Scan for the cell matching the given text and deliver its (x, y) coordinate at center. 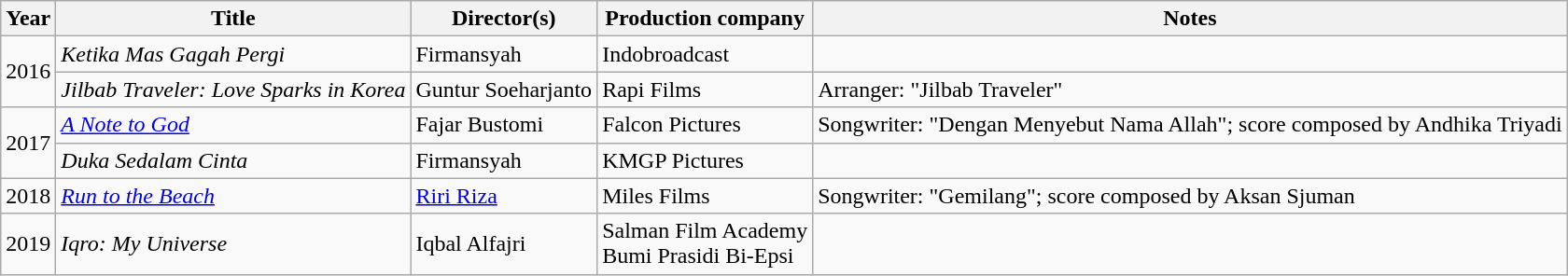
Iqbal Alfajri (504, 244)
Fajar Bustomi (504, 125)
2016 (28, 72)
A Note to God (233, 125)
Iqro: My Universe (233, 244)
Guntur Soeharjanto (504, 90)
2017 (28, 143)
Ketika Mas Gagah Pergi (233, 54)
Rapi Films (706, 90)
Jilbab Traveler: Love Sparks in Korea (233, 90)
Duka Sedalam Cinta (233, 160)
Director(s) (504, 19)
Notes (1191, 19)
KMGP Pictures (706, 160)
Year (28, 19)
Miles Films (706, 196)
Songwriter: "Dengan Menyebut Nama Allah"; score composed by Andhika Triyadi (1191, 125)
Indobroadcast (706, 54)
Run to the Beach (233, 196)
Falcon Pictures (706, 125)
2019 (28, 244)
Salman Film AcademyBumi Prasidi Bi-Epsi (706, 244)
Songwriter: "Gemilang"; score composed by Aksan Sjuman (1191, 196)
Arranger: "Jilbab Traveler" (1191, 90)
Riri Riza (504, 196)
Production company (706, 19)
Title (233, 19)
2018 (28, 196)
